Find where the given text appears and provide that cell's center as [X, Y] coordinate. 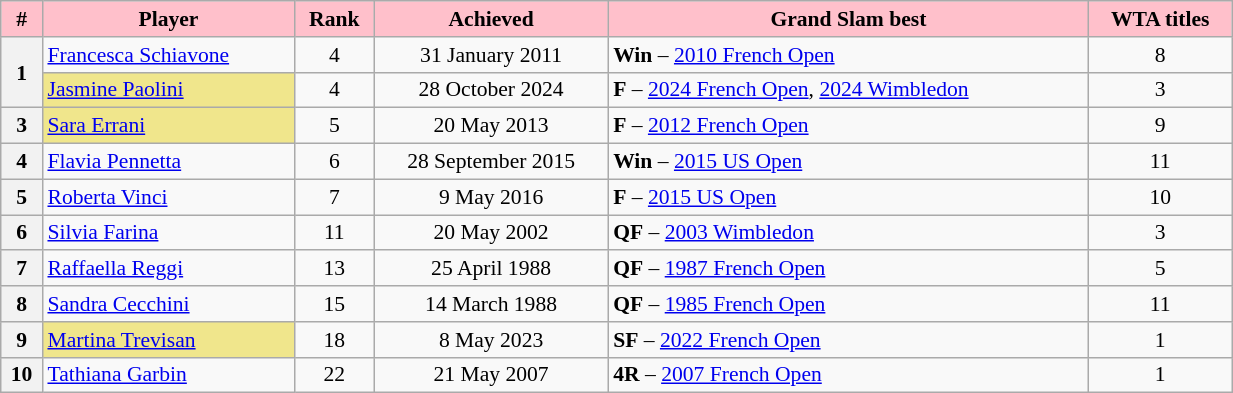
20 May 2002 [491, 233]
8 May 2023 [491, 340]
Player [168, 19]
Francesca Schiavone [168, 55]
28 October 2024 [491, 90]
WTA titles [1160, 19]
25 April 1988 [491, 269]
Win – 2015 US Open [848, 162]
Martina Trevisan [168, 340]
14 March 1988 [491, 304]
15 [334, 304]
Roberta Vinci [168, 197]
Flavia Pennetta [168, 162]
28 September 2015 [491, 162]
9 May 2016 [491, 197]
QF – 2003 Wimbledon [848, 233]
F – 2012 French Open [848, 126]
31 January 2011 [491, 55]
Sara Errani [168, 126]
# [22, 19]
Rank [334, 19]
Tathiana Garbin [168, 375]
SF – 2022 French Open [848, 340]
Sandra Cecchini [168, 304]
Win – 2010 French Open [848, 55]
Silvia Farina [168, 233]
21 May 2007 [491, 375]
Jasmine Paolini [168, 90]
22 [334, 375]
F – 2024 French Open, 2024 Wimbledon [848, 90]
Achieved [491, 19]
18 [334, 340]
QF – 1985 French Open [848, 304]
Raffaella Reggi [168, 269]
F – 2015 US Open [848, 197]
QF – 1987 French Open [848, 269]
13 [334, 269]
Grand Slam best [848, 19]
4R – 2007 French Open [848, 375]
20 May 2013 [491, 126]
